Search for the cell housing the specified text and yield its (X, Y) center coordinate. 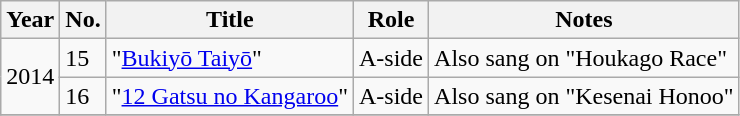
Year (30, 20)
16 (83, 96)
Notes (584, 20)
Also sang on "Kesenai Honoo" (584, 96)
Title (230, 20)
2014 (30, 77)
Also sang on "Houkago Race" (584, 58)
"12 Gatsu no Kangaroo" (230, 96)
Role (392, 20)
No. (83, 20)
15 (83, 58)
"Bukiyō Taiyō" (230, 58)
